Identify which cell holds the provided text, then report its [X, Y] central coordinate. 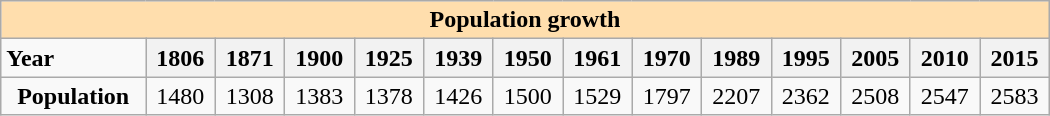
1900 [320, 58]
2362 [806, 96]
1961 [598, 58]
Population growth [525, 20]
2010 [944, 58]
1529 [598, 96]
Population [74, 96]
1383 [320, 96]
2508 [876, 96]
1925 [388, 58]
1939 [458, 58]
1950 [528, 58]
2207 [736, 96]
2547 [944, 96]
1480 [180, 96]
1797 [666, 96]
1871 [250, 58]
Year [74, 58]
2015 [1015, 58]
2005 [876, 58]
1806 [180, 58]
1970 [666, 58]
1308 [250, 96]
2583 [1015, 96]
1378 [388, 96]
1995 [806, 58]
1989 [736, 58]
1500 [528, 96]
1426 [458, 96]
